Extract the (x, y) coordinate from the center of the cell holding the provided text.  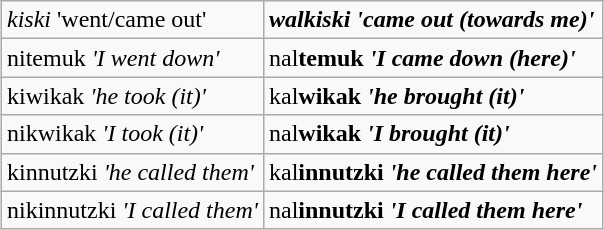
nalinnutzki 'I called them here' (432, 210)
kalwikak 'he brought (it)' (432, 96)
nikwikak 'I took (it)' (132, 134)
kiski 'went/came out' (132, 20)
nitemuk 'I went down' (132, 58)
nikinnutzki 'I called them' (132, 210)
kiwikak 'he took (it)' (132, 96)
naltemuk 'I came down (here)' (432, 58)
nalwikak 'I brought (it)' (432, 134)
kinnutzki 'he called them' (132, 172)
kalinnutzki 'he called them here' (432, 172)
walkiski 'came out (towards me)' (432, 20)
